Find where the given text appears and provide that cell's center as [X, Y] coordinate. 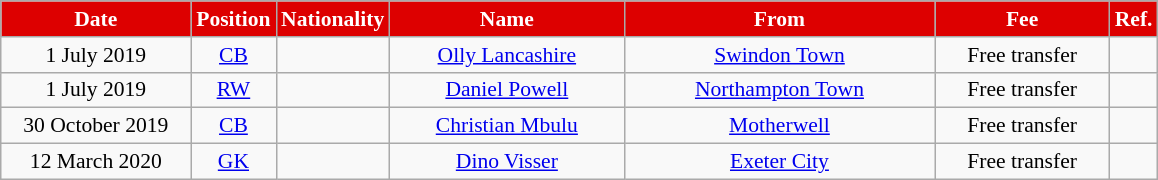
GK [234, 162]
30 October 2019 [96, 126]
Swindon Town [779, 55]
RW [234, 90]
Fee [1022, 19]
Position [234, 19]
Motherwell [779, 126]
Olly Lancashire [506, 55]
Daniel Powell [506, 90]
Christian Mbulu [506, 126]
Date [96, 19]
12 March 2020 [96, 162]
Exeter City [779, 162]
Dino Visser [506, 162]
Name [506, 19]
Northampton Town [779, 90]
From [779, 19]
Ref. [1134, 19]
Nationality [332, 19]
